Capture the cell that displays the provided text and extract its (X, Y) central coordinate. 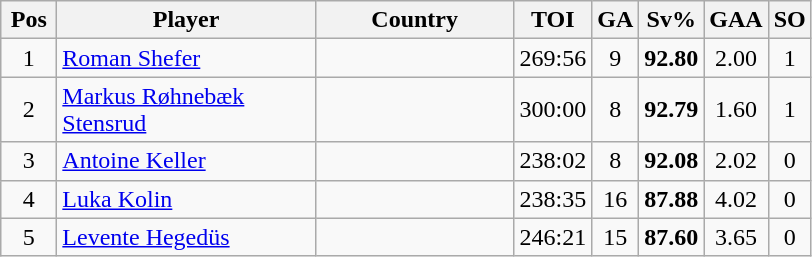
4.02 (736, 199)
Country (414, 20)
87.88 (672, 199)
Player (186, 20)
TOI (553, 20)
Pos (29, 20)
2 (29, 110)
238:35 (553, 199)
2.02 (736, 161)
GA (616, 20)
92.79 (672, 110)
1.60 (736, 110)
16 (616, 199)
92.08 (672, 161)
SO (790, 20)
4 (29, 199)
9 (616, 58)
Roman Shefer (186, 58)
87.60 (672, 237)
3.65 (736, 237)
15 (616, 237)
Luka Kolin (186, 199)
Sv% (672, 20)
92.80 (672, 58)
Markus Røhnebæk Stensrud (186, 110)
Antoine Keller (186, 161)
2.00 (736, 58)
3 (29, 161)
Levente Hegedüs (186, 237)
300:00 (553, 110)
GAA (736, 20)
246:21 (553, 237)
269:56 (553, 58)
5 (29, 237)
238:02 (553, 161)
